Capture the cell that displays the provided text and extract its [x, y] central coordinate. 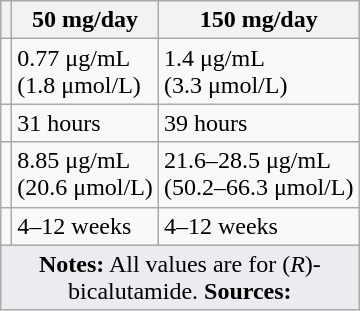
50 mg/day [86, 20]
8.85 μg/mL(20.6 μmol/L) [86, 174]
39 hours [258, 123]
Notes: All values are for (R)-bicalutamide. Sources: [180, 278]
31 hours [86, 123]
150 mg/day [258, 20]
0.77 μg/mL(1.8 μmol/L) [86, 72]
1.4 μg/mL(3.3 μmol/L) [258, 72]
21.6–28.5 μg/mL(50.2–66.3 μmol/L) [258, 174]
